Detect which cell encompasses the target text, then output its (x, y) center coordinate. 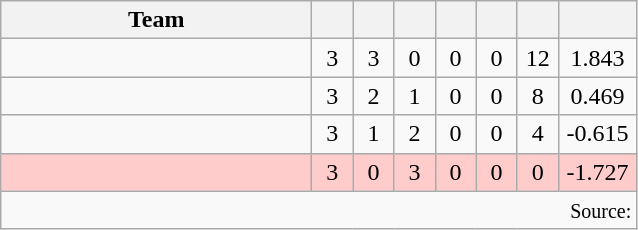
4 (538, 134)
1.843 (598, 58)
-1.727 (598, 172)
12 (538, 58)
0.469 (598, 96)
Source: (319, 210)
Team (156, 20)
8 (538, 96)
-0.615 (598, 134)
